Locate the cell with the specified text and output its (X, Y) center coordinate. 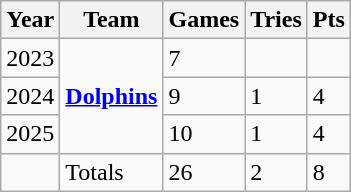
Team (112, 20)
Dolphins (112, 96)
8 (328, 172)
2023 (30, 58)
2025 (30, 134)
2 (276, 172)
Tries (276, 20)
Pts (328, 20)
Games (204, 20)
10 (204, 134)
Totals (112, 172)
9 (204, 96)
26 (204, 172)
2024 (30, 96)
7 (204, 58)
Year (30, 20)
